Determine the [X, Y] coordinate at the center of the cell enclosing the given text.  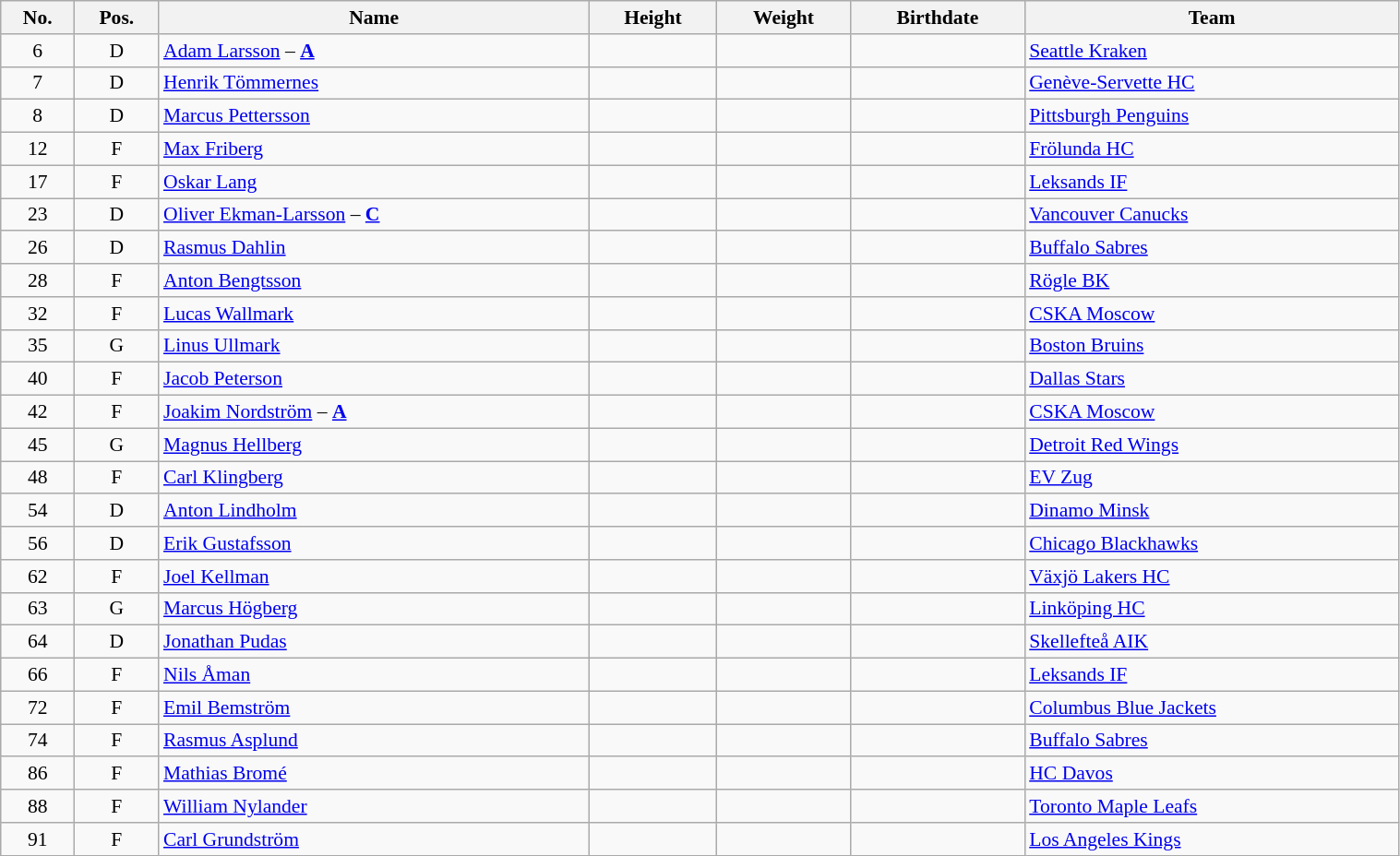
Rögle BK [1212, 280]
Vancouver Canucks [1212, 215]
Los Angeles Kings [1212, 839]
Adam Larsson – A [374, 51]
Joel Kellman [374, 577]
Dallas Stars [1212, 379]
62 [38, 577]
Växjö Lakers HC [1212, 577]
48 [38, 478]
Linus Ullmark [374, 346]
Toronto Maple Leafs [1212, 806]
28 [38, 280]
35 [38, 346]
Weight [784, 18]
Name [374, 18]
63 [38, 609]
Carl Grundström [374, 839]
Joakim Nordström – A [374, 412]
54 [38, 511]
Nils Åman [374, 675]
Linköping HC [1212, 609]
Lucas Wallmark [374, 314]
32 [38, 314]
56 [38, 543]
EV Zug [1212, 478]
64 [38, 642]
Skellefteå AIK [1212, 642]
74 [38, 741]
45 [38, 445]
Boston Bruins [1212, 346]
Carl Klingberg [374, 478]
Dinamo Minsk [1212, 511]
86 [38, 774]
Pos. [116, 18]
Anton Bengtsson [374, 280]
Oskar Lang [374, 182]
7 [38, 83]
91 [38, 839]
23 [38, 215]
6 [38, 51]
Height [652, 18]
Emil Bemström [374, 707]
Team [1212, 18]
William Nylander [374, 806]
Marcus Pettersson [374, 116]
40 [38, 379]
HC Davos [1212, 774]
Anton Lindholm [374, 511]
72 [38, 707]
No. [38, 18]
26 [38, 248]
88 [38, 806]
12 [38, 149]
Rasmus Asplund [374, 741]
Max Friberg [374, 149]
Frölunda HC [1212, 149]
Seattle Kraken [1212, 51]
Jonathan Pudas [374, 642]
Birthdate [938, 18]
Erik Gustafsson [374, 543]
42 [38, 412]
Magnus Hellberg [374, 445]
Jacob Peterson [374, 379]
17 [38, 182]
Oliver Ekman-Larsson – C [374, 215]
Chicago Blackhawks [1212, 543]
Genève-Servette HC [1212, 83]
Henrik Tömmernes [374, 83]
Rasmus Dahlin [374, 248]
Pittsburgh Penguins [1212, 116]
Marcus Högberg [374, 609]
66 [38, 675]
8 [38, 116]
Columbus Blue Jackets [1212, 707]
Mathias Bromé [374, 774]
Detroit Red Wings [1212, 445]
